Identify which cell holds the provided text, then report its [X, Y] central coordinate. 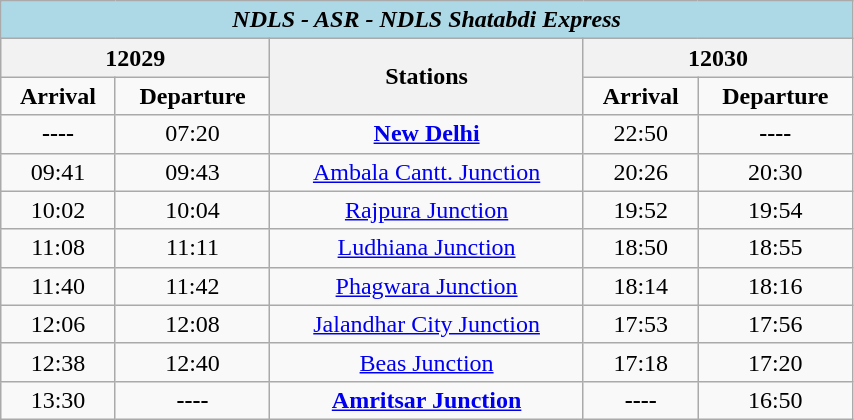
Amritsar Junction [427, 400]
Jalandhar City Junction [427, 324]
20:26 [640, 172]
10:04 [192, 210]
16:50 [775, 400]
Rajpura Junction [427, 210]
17:18 [640, 362]
17:20 [775, 362]
17:56 [775, 324]
09:41 [58, 172]
New Delhi [427, 134]
Ambala Cantt. Junction [427, 172]
19:52 [640, 210]
12:08 [192, 324]
07:20 [192, 134]
11:08 [58, 248]
12029 [136, 58]
10:02 [58, 210]
12:40 [192, 362]
18:16 [775, 286]
09:43 [192, 172]
18:50 [640, 248]
Stations [427, 77]
13:30 [58, 400]
17:53 [640, 324]
Ludhiana Junction [427, 248]
20:30 [775, 172]
22:50 [640, 134]
12:38 [58, 362]
Beas Junction [427, 362]
12:06 [58, 324]
18:14 [640, 286]
19:54 [775, 210]
Phagwara Junction [427, 286]
11:11 [192, 248]
12030 [718, 58]
NDLS - ASR - NDLS Shatabdi Express [427, 20]
11:42 [192, 286]
11:40 [58, 286]
18:55 [775, 248]
